Return (x, y) of the center of cell containing provided text 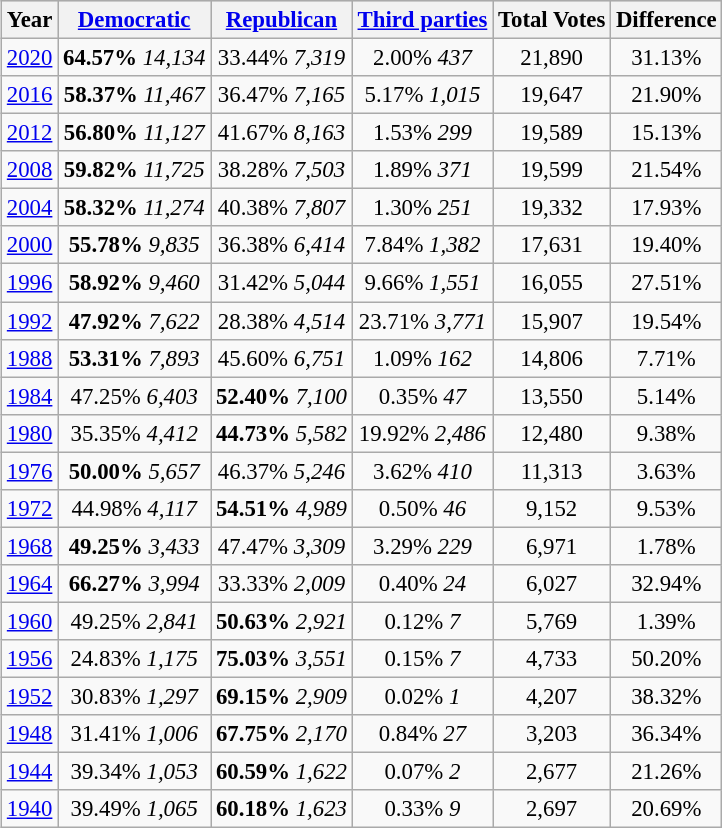
1956 (30, 659)
58.92% 9,460 (134, 283)
2.00% 437 (422, 58)
60.59% 1,622 (282, 772)
1992 (30, 321)
21.26% (666, 772)
24.83% 1,175 (134, 659)
3.62% 410 (422, 471)
54.51% 4,989 (282, 509)
1.09% 162 (422, 358)
6,971 (552, 546)
56.80% 11,127 (134, 133)
64.57% 14,134 (134, 58)
0.12% 7 (422, 621)
3,203 (552, 734)
2,697 (552, 809)
60.18% 1,623 (282, 809)
44.98% 4,117 (134, 509)
19.92% 2,486 (422, 433)
55.78% 9,835 (134, 245)
36.47% 7,165 (282, 95)
0.84% 27 (422, 734)
Democratic (134, 20)
Third parties (422, 20)
32.94% (666, 584)
59.82% 11,725 (134, 170)
27.51% (666, 283)
16,055 (552, 283)
1980 (30, 433)
15,907 (552, 321)
0.02% 1 (422, 697)
Difference (666, 20)
33.44% 7,319 (282, 58)
1996 (30, 283)
41.67% 8,163 (282, 133)
50.20% (666, 659)
52.40% 7,100 (282, 396)
1944 (30, 772)
13,550 (552, 396)
50.63% 2,921 (282, 621)
0.35% 47 (422, 396)
1.39% (666, 621)
31.13% (666, 58)
50.00% 5,657 (134, 471)
0.15% 7 (422, 659)
53.31% 7,893 (134, 358)
19.54% (666, 321)
47.25% 6,403 (134, 396)
1984 (30, 396)
11,313 (552, 471)
7.71% (666, 358)
14,806 (552, 358)
17,631 (552, 245)
66.27% 3,994 (134, 584)
58.32% 11,274 (134, 208)
0.50% 46 (422, 509)
47.47% 3,309 (282, 546)
2020 (30, 58)
2004 (30, 208)
0.07% 2 (422, 772)
Year (30, 20)
47.92% 7,622 (134, 321)
1988 (30, 358)
36.34% (666, 734)
67.75% 2,170 (282, 734)
1.89% 371 (422, 170)
4,733 (552, 659)
9.66% 1,551 (422, 283)
7.84% 1,382 (422, 245)
4,207 (552, 697)
1964 (30, 584)
33.33% 2,009 (282, 584)
1.30% 251 (422, 208)
3.29% 229 (422, 546)
15.13% (666, 133)
3.63% (666, 471)
38.32% (666, 697)
19.40% (666, 245)
21.90% (666, 95)
31.42% 5,044 (282, 283)
19,589 (552, 133)
1940 (30, 809)
2008 (30, 170)
35.35% 4,412 (134, 433)
1.78% (666, 546)
45.60% 6,751 (282, 358)
46.37% 5,246 (282, 471)
58.37% 11,467 (134, 95)
2,677 (552, 772)
21,890 (552, 58)
1960 (30, 621)
0.40% 24 (422, 584)
12,480 (552, 433)
49.25% 3,433 (134, 546)
30.83% 1,297 (134, 697)
49.25% 2,841 (134, 621)
1976 (30, 471)
5.14% (666, 396)
19,332 (552, 208)
1968 (30, 546)
6,027 (552, 584)
9.53% (666, 509)
1952 (30, 697)
38.28% 7,503 (282, 170)
1.53% 299 (422, 133)
20.69% (666, 809)
Republican (282, 20)
23.71% 3,771 (422, 321)
19,647 (552, 95)
39.49% 1,065 (134, 809)
1948 (30, 734)
Total Votes (552, 20)
28.38% 4,514 (282, 321)
31.41% 1,006 (134, 734)
2016 (30, 95)
19,599 (552, 170)
5,769 (552, 621)
40.38% 7,807 (282, 208)
36.38% 6,414 (282, 245)
44.73% 5,582 (282, 433)
5.17% 1,015 (422, 95)
9,152 (552, 509)
17.93% (666, 208)
21.54% (666, 170)
75.03% 3,551 (282, 659)
0.33% 9 (422, 809)
69.15% 2,909 (282, 697)
9.38% (666, 433)
39.34% 1,053 (134, 772)
1972 (30, 509)
2000 (30, 245)
2012 (30, 133)
